Scan for the cell matching the given text and deliver its (X, Y) coordinate at center. 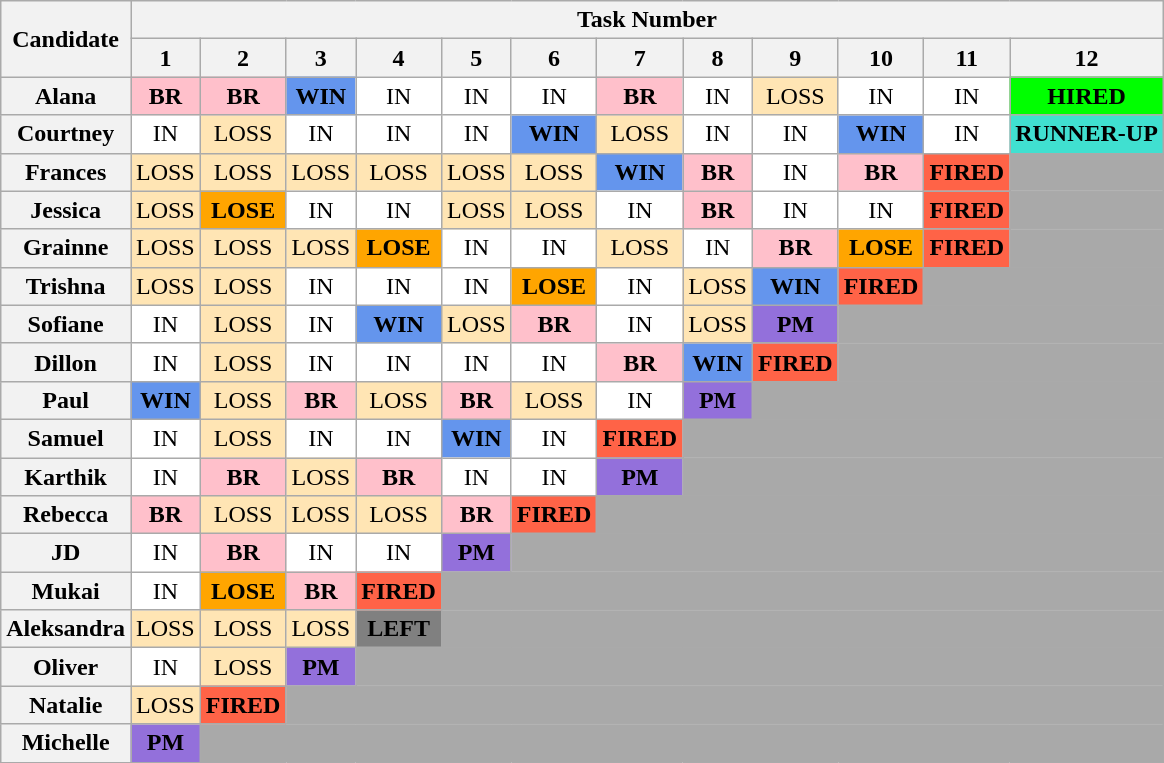
Oliver (66, 667)
Karthik (66, 477)
Jessica (66, 210)
Mukai (66, 591)
4 (399, 58)
Aleksandra (66, 629)
Dillon (66, 362)
Sofiane (66, 324)
Grainne (66, 248)
Courtney (66, 134)
3 (321, 58)
8 (718, 58)
JD (66, 553)
7 (640, 58)
10 (881, 58)
RUNNER-UP (1087, 134)
Alana (66, 96)
Trishna (66, 286)
HIRED (1087, 96)
Natalie (66, 705)
Rebecca (66, 515)
12 (1087, 58)
5 (476, 58)
2 (243, 58)
Samuel (66, 438)
LEFT (399, 629)
Paul (66, 400)
1 (165, 58)
11 (967, 58)
9 (795, 58)
Candidate (66, 39)
Michelle (66, 743)
Frances (66, 172)
6 (554, 58)
Task Number (646, 20)
